Provide the (X, Y) coordinate of the cell's center where the given text is located.  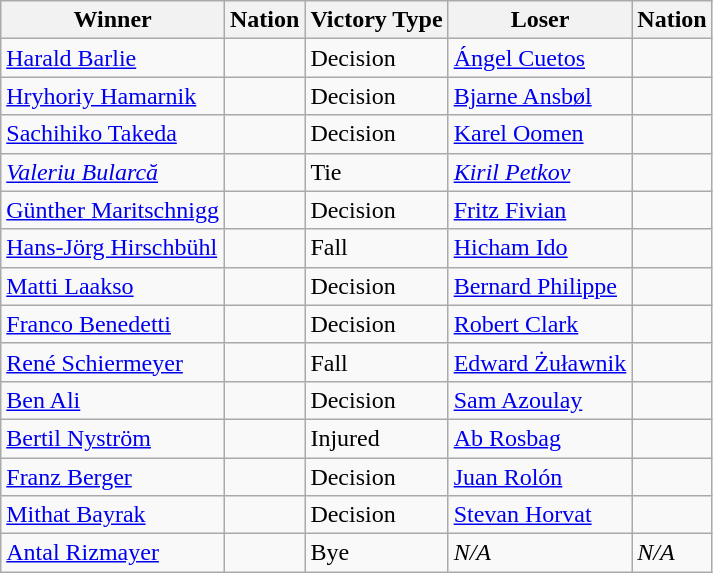
Ángel Cuetos (540, 58)
Bernard Philippe (540, 286)
Franco Benedetti (113, 324)
Robert Clark (540, 324)
Kiril Petkov (540, 172)
Matti Laakso (113, 286)
Hicham Ido (540, 248)
Harald Barlie (113, 58)
Injured (376, 438)
Stevan Horvat (540, 515)
Mithat Bayrak (113, 515)
Fritz Fivian (540, 210)
Juan Rolón (540, 477)
Hryhoriy Hamarnik (113, 96)
Bjarne Ansbøl (540, 96)
Sachihiko Takeda (113, 134)
Ab Rosbag (540, 438)
Hans-Jörg Hirschbühl (113, 248)
Victory Type (376, 20)
René Schiermeyer (113, 362)
Franz Berger (113, 477)
Winner (113, 20)
Sam Azoulay (540, 400)
Tie (376, 172)
Ben Ali (113, 400)
Günther Maritschnigg (113, 210)
Antal Rizmayer (113, 553)
Bertil Nyström (113, 438)
Bye (376, 553)
Loser (540, 20)
Edward Żuławnik (540, 362)
Valeriu Bularcă (113, 172)
Karel Oomen (540, 134)
